Return (X, Y) of the center of cell containing provided text 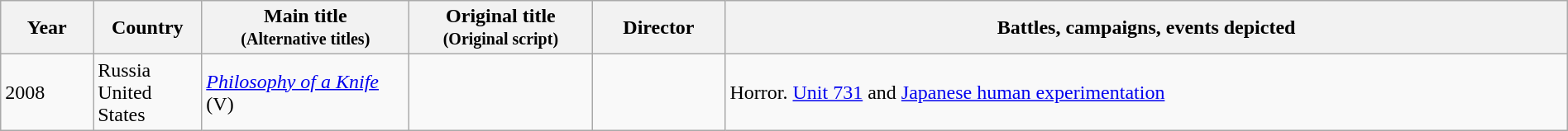
Director (658, 28)
Country (147, 28)
Battles, campaigns, events depicted (1146, 28)
Year (47, 28)
Horror. Unit 731 and Japanese human experimentation (1146, 92)
Original title(Original script) (501, 28)
RussiaUnited States (147, 92)
2008 (47, 92)
Philosophy of a Knife (V) (306, 92)
Main title(Alternative titles) (306, 28)
